For the text-containing cell, return its midpoint in (X, Y) coordinate format. 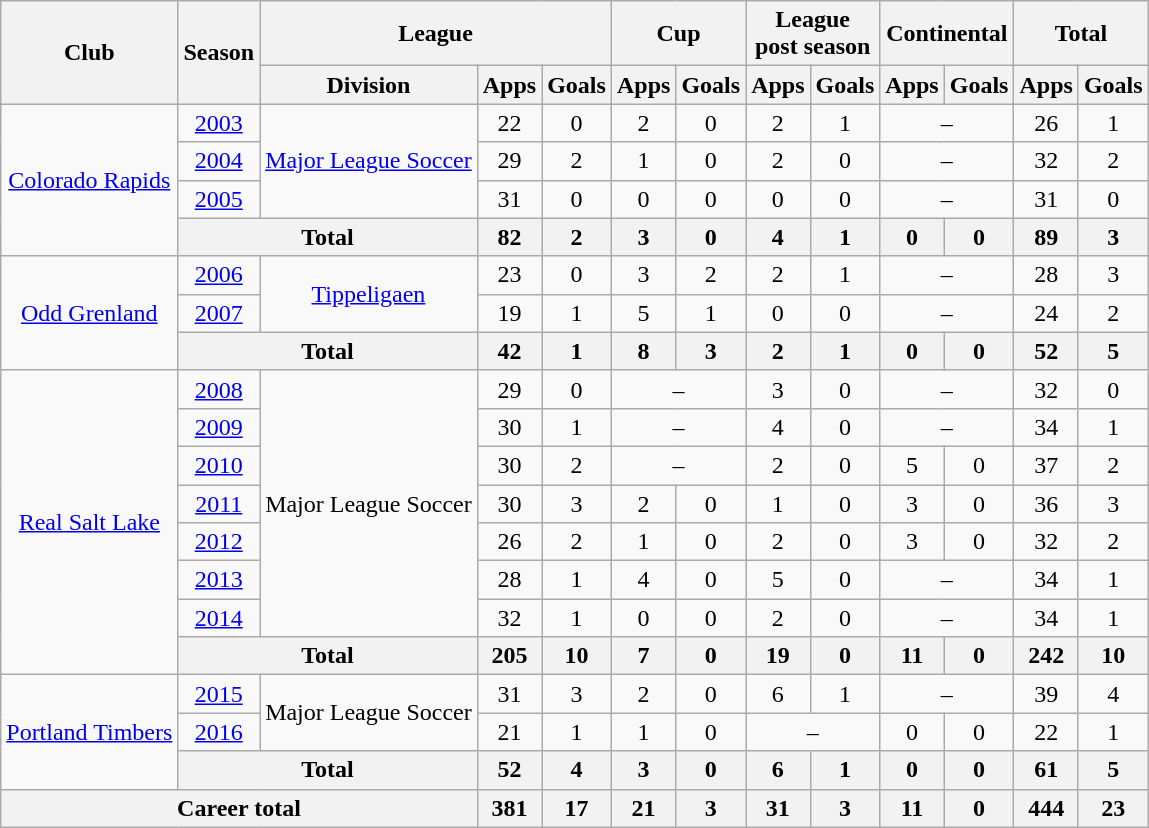
Career total (239, 808)
League (436, 34)
24 (1046, 313)
8 (643, 351)
2005 (219, 199)
Portland Timbers (90, 732)
2006 (219, 275)
82 (509, 237)
381 (509, 808)
2003 (219, 123)
2012 (219, 542)
39 (1046, 694)
Season (219, 52)
205 (509, 656)
2011 (219, 503)
Continental (947, 34)
2016 (219, 732)
Club (90, 52)
Odd Grenland (90, 313)
Real Salt Lake (90, 522)
2009 (219, 427)
242 (1046, 656)
7 (643, 656)
17 (577, 808)
2015 (219, 694)
2004 (219, 161)
Leaguepost season (813, 34)
Division (369, 85)
61 (1046, 770)
444 (1046, 808)
2008 (219, 389)
2007 (219, 313)
2014 (219, 618)
2013 (219, 580)
42 (509, 351)
Tippeligaen (369, 294)
89 (1046, 237)
Colorado Rapids (90, 180)
2010 (219, 465)
36 (1046, 503)
Cup (678, 34)
37 (1046, 465)
